For the text-containing cell, return its midpoint in [X, Y] coordinate format. 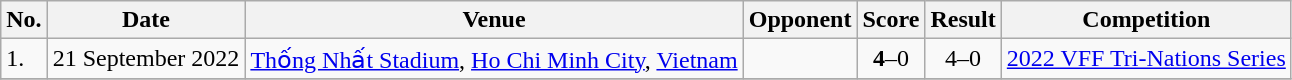
1. [24, 59]
Venue [494, 20]
2022 VFF Tri-Nations Series [1146, 59]
Score [891, 20]
Thống Nhất Stadium, Ho Chi Minh City, Vietnam [494, 59]
Competition [1146, 20]
No. [24, 20]
Result [963, 20]
21 September 2022 [146, 59]
Opponent [800, 20]
Date [146, 20]
